Search for the cell housing the specified text and yield its [x, y] center coordinate. 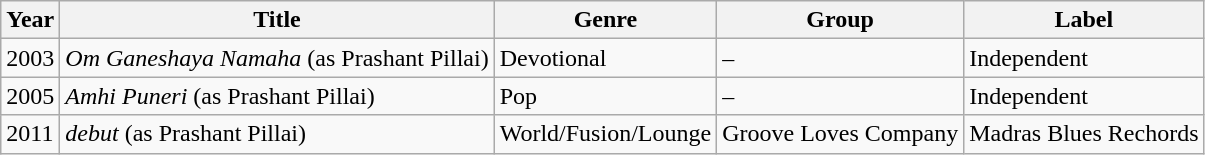
debut (as Prashant Pillai) [277, 134]
Title [277, 20]
2011 [30, 134]
Label [1084, 20]
Genre [605, 20]
2005 [30, 96]
Amhi Puneri (as Prashant Pillai) [277, 96]
Pop [605, 96]
Year [30, 20]
Om Ganeshaya Namaha (as Prashant Pillai) [277, 58]
Groove Loves Company [840, 134]
Group [840, 20]
Madras Blues Rechords [1084, 134]
2003 [30, 58]
Devotional [605, 58]
World/Fusion/Lounge [605, 134]
